Detect which cell encompasses the target text, then output its (X, Y) center coordinate. 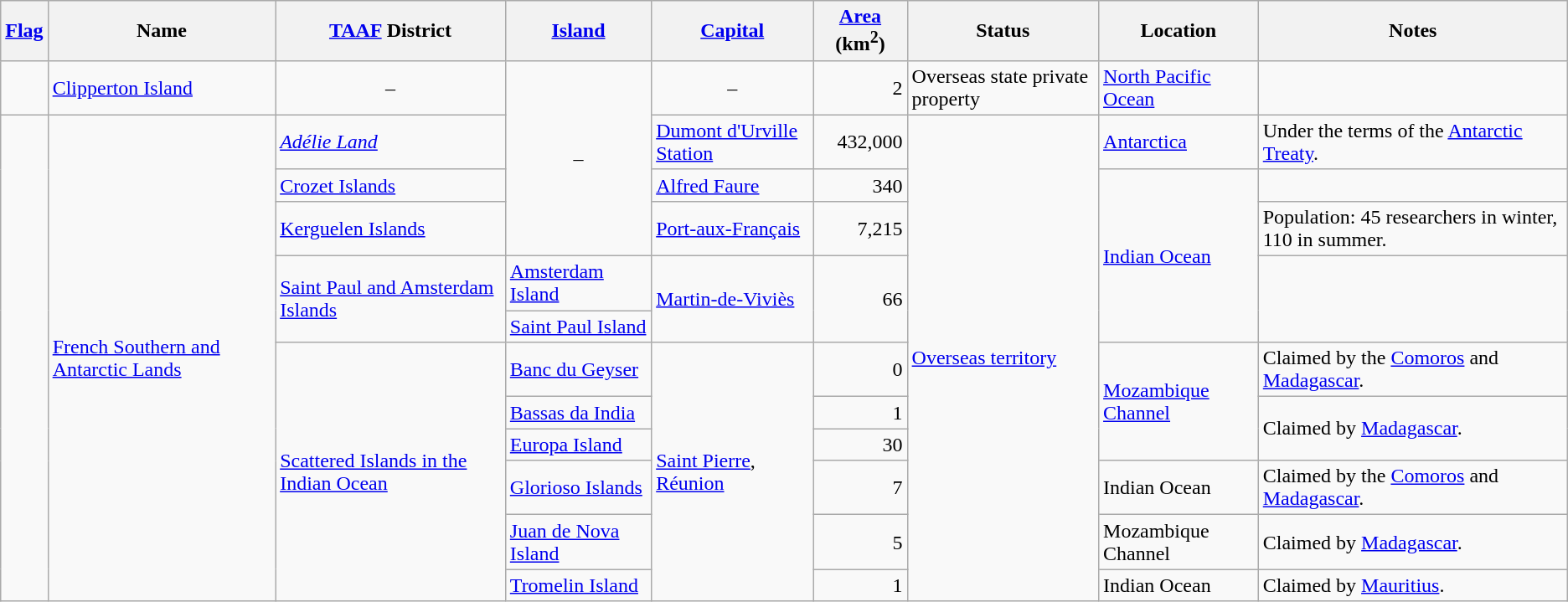
2 (860, 87)
Juan de Nova Island (578, 543)
Overseas territory (1003, 358)
Under the terms of the Antarctic Treaty. (1412, 142)
Claimed by Mauritius. (1412, 585)
Europa Island (578, 445)
Martin-de-Viviès (732, 300)
Adélie Land (390, 142)
30 (860, 445)
Tromelin Island (578, 585)
Area (km2) (860, 31)
Flag (24, 31)
7,215 (860, 228)
Saint Paul and Amsterdam Islands (390, 300)
Bassas da India (578, 413)
432,000 (860, 142)
5 (860, 543)
Amsterdam Island (578, 283)
Capital (732, 31)
Port-aux-Français (732, 228)
Kerguelen Islands (390, 228)
66 (860, 300)
Saint Paul Island (578, 327)
340 (860, 185)
French Southern and Antarctic Lands (162, 358)
Name (162, 31)
Saint Pierre, Réunion (732, 472)
Clipperton Island (162, 87)
Population: 45 researchers in winter, 110 in summer. (1412, 228)
Location (1179, 31)
Dumont d'Urville Station (732, 142)
Banc du Geyser (578, 370)
TAAF District (390, 31)
Status (1003, 31)
Crozet Islands (390, 185)
North Pacific Ocean (1179, 87)
0 (860, 370)
7 (860, 487)
Notes (1412, 31)
Antarctica (1179, 142)
Scattered Islands in the Indian Ocean (390, 472)
Glorioso Islands (578, 487)
Overseas state private property (1003, 87)
Alfred Faure (732, 185)
Island (578, 31)
